For the text-containing cell, return its midpoint in (X, Y) coordinate format. 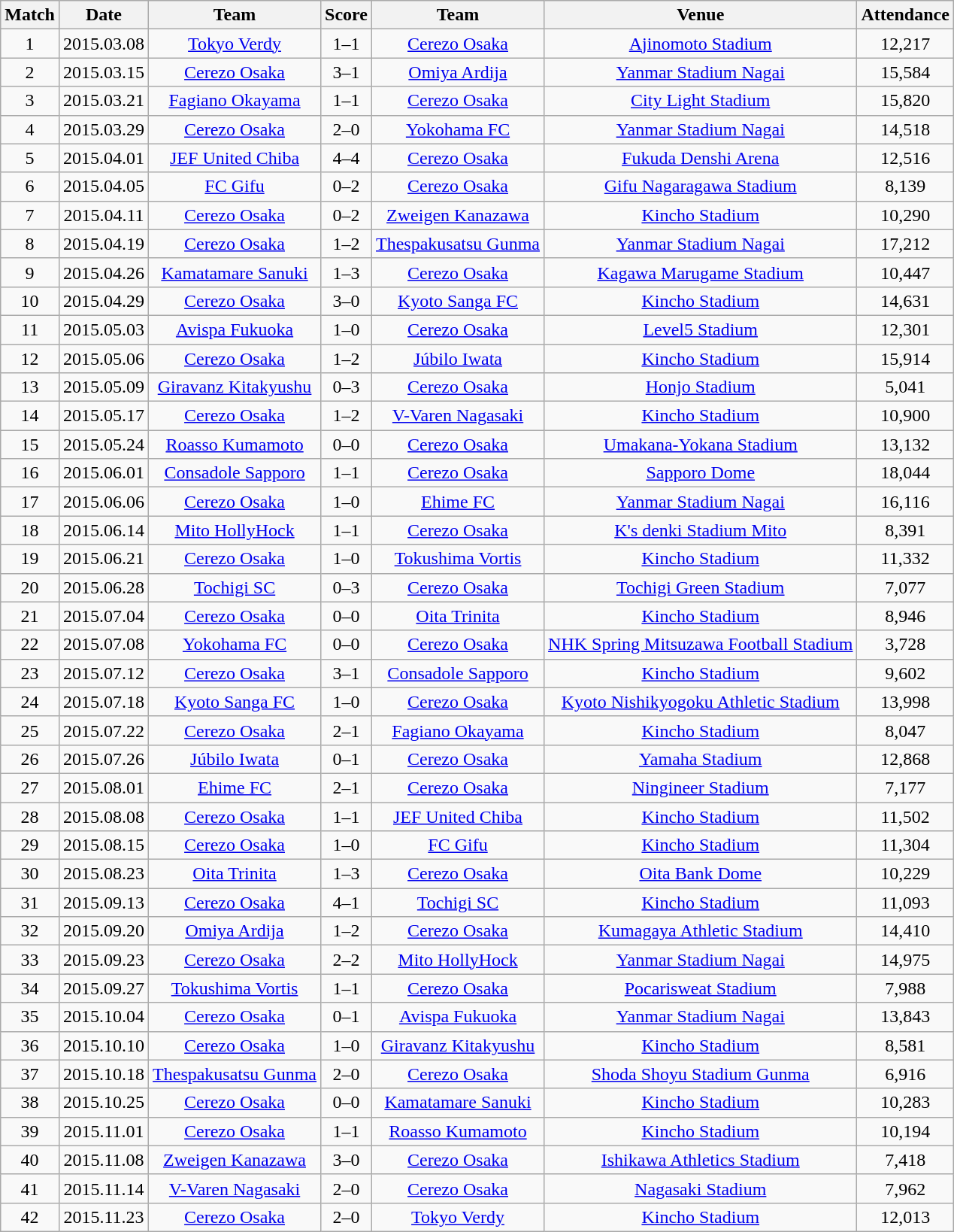
2015.04.01 (104, 158)
Fukuda Denshi Arena (701, 158)
11 (30, 329)
10,283 (905, 1103)
8 (30, 244)
2015.05.24 (104, 445)
14,631 (905, 301)
2015.06.01 (104, 473)
Honjo Stadium (701, 387)
Tochigi Green Stadium (701, 587)
13,998 (905, 702)
2015.08.01 (104, 787)
2015.07.26 (104, 759)
7 (30, 215)
2015.11.08 (104, 1160)
17,212 (905, 244)
11,332 (905, 559)
City Light Stadium (701, 101)
Sapporo Dome (701, 473)
Kumagaya Athletic Stadium (701, 931)
2015.03.15 (104, 72)
10,447 (905, 272)
11,093 (905, 903)
8,139 (905, 187)
12,868 (905, 759)
Level5 Stadium (701, 329)
33 (30, 960)
34 (30, 988)
7,988 (905, 988)
2015.09.23 (104, 960)
Yamaha Stadium (701, 759)
8,047 (905, 730)
2015.03.21 (104, 101)
9,602 (905, 673)
Umakana-Yokana Stadium (701, 445)
Ishikawa Athletics Stadium (701, 1160)
13,843 (905, 1017)
16 (30, 473)
2015.10.10 (104, 1045)
32 (30, 931)
2015.08.08 (104, 816)
40 (30, 1160)
Ningineer Stadium (701, 787)
20 (30, 587)
5,041 (905, 387)
2015.04.29 (104, 301)
9 (30, 272)
7,177 (905, 787)
Score (347, 15)
Gifu Nagaragawa Stadium (701, 187)
14,410 (905, 931)
15,914 (905, 359)
15,584 (905, 72)
K's denki Stadium Mito (701, 530)
2015.06.21 (104, 559)
2015.11.14 (104, 1188)
2015.04.05 (104, 187)
24 (30, 702)
10,194 (905, 1131)
35 (30, 1017)
12,301 (905, 329)
17 (30, 502)
Oita Bank Dome (701, 874)
2015.07.12 (104, 673)
2015.08.15 (104, 845)
14 (30, 416)
8,391 (905, 530)
2–2 (347, 960)
4 (30, 129)
18 (30, 530)
8,946 (905, 616)
37 (30, 1074)
Nagasaki Stadium (701, 1188)
Venue (701, 15)
2015.05.03 (104, 329)
14,975 (905, 960)
Shoda Shoyu Stadium Gunma (701, 1074)
2015.04.26 (104, 272)
6 (30, 187)
11,502 (905, 816)
27 (30, 787)
39 (30, 1131)
2015.10.04 (104, 1017)
5 (30, 158)
23 (30, 673)
7,418 (905, 1160)
11,304 (905, 845)
Match (30, 15)
2015.10.25 (104, 1103)
6,916 (905, 1074)
21 (30, 616)
4–4 (347, 158)
29 (30, 845)
2015.03.08 (104, 44)
2015.03.29 (104, 129)
12,516 (905, 158)
28 (30, 816)
4–1 (347, 903)
2015.07.22 (104, 730)
19 (30, 559)
14,518 (905, 129)
10,290 (905, 215)
2015.06.14 (104, 530)
13,132 (905, 445)
31 (30, 903)
12 (30, 359)
2015.09.20 (104, 931)
18,044 (905, 473)
2015.05.06 (104, 359)
Ajinomoto Stadium (701, 44)
3 (30, 101)
Kyoto Nishikyogoku Athletic Stadium (701, 702)
3,728 (905, 645)
15,820 (905, 101)
2015.04.11 (104, 215)
8,581 (905, 1045)
42 (30, 1217)
2 (30, 72)
41 (30, 1188)
38 (30, 1103)
Date (104, 15)
10,229 (905, 874)
NHK Spring Mitsuzawa Football Stadium (701, 645)
36 (30, 1045)
2015.09.27 (104, 988)
15 (30, 445)
2015.11.01 (104, 1131)
13 (30, 387)
1 (30, 44)
16,116 (905, 502)
2015.06.06 (104, 502)
10,900 (905, 416)
2015.05.09 (104, 387)
25 (30, 730)
2015.09.13 (104, 903)
12,217 (905, 44)
Attendance (905, 15)
2015.07.18 (104, 702)
10 (30, 301)
30 (30, 874)
2015.07.04 (104, 616)
2015.08.23 (104, 874)
2015.11.23 (104, 1217)
26 (30, 759)
12,013 (905, 1217)
Kagawa Marugame Stadium (701, 272)
2015.05.17 (104, 416)
Pocarisweat Stadium (701, 988)
2015.06.28 (104, 587)
2015.10.18 (104, 1074)
7,077 (905, 587)
2015.07.08 (104, 645)
22 (30, 645)
7,962 (905, 1188)
2015.04.19 (104, 244)
